Scan for the cell matching the given text and deliver its [x, y] coordinate at center. 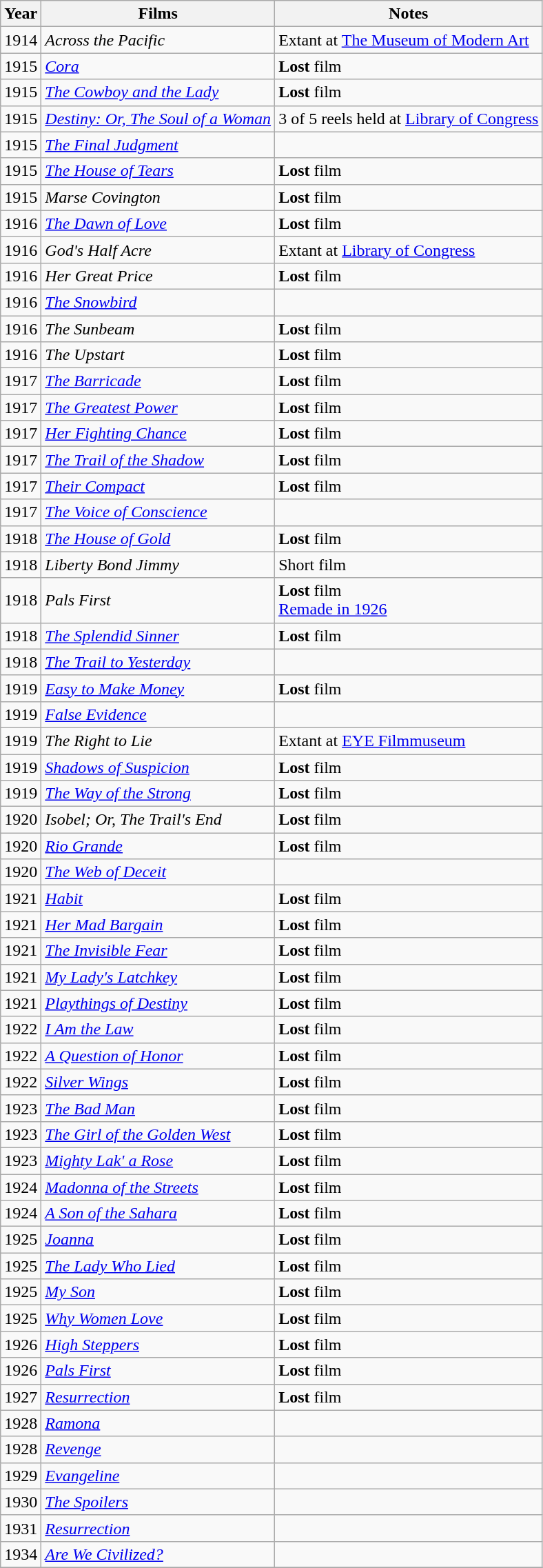
My Son [158, 1292]
Easy to Make Money [158, 688]
The House of Gold [158, 539]
Notes [409, 14]
The Trail to Yesterday [158, 662]
Extant at EYE Filmmuseum [409, 741]
The Final Judgment [158, 145]
High Steppers [158, 1345]
A Question of Honor [158, 1056]
1914 [21, 40]
1929 [21, 1476]
Playthings of Destiny [158, 1003]
God's Half Acre [158, 250]
The Trail of the Shadow [158, 460]
Destiny: Or, The Soul of a Woman [158, 119]
Why Women Love [158, 1318]
1934 [21, 1554]
Cora [158, 66]
Year [21, 14]
The Cowboy and the Lady [158, 92]
Revenge [158, 1449]
Mighty Lak' a Rose [158, 1160]
The Lady Who Lied [158, 1266]
Films [158, 14]
Her Fighting Chance [158, 434]
Her Mad Bargain [158, 925]
Extant at The Museum of Modern Art [409, 40]
1930 [21, 1502]
The Web of Deceit [158, 872]
Her Great Price [158, 276]
3 of 5 reels held at Library of Congress [409, 119]
Their Compact [158, 486]
Joanna [158, 1240]
Extant at Library of Congress [409, 250]
1931 [21, 1528]
The Snowbird [158, 302]
The Upstart [158, 355]
The Greatest Power [158, 408]
The Voice of Conscience [158, 512]
Silver Wings [158, 1082]
My Lady's Latchkey [158, 977]
The Invisible Fear [158, 951]
The Sunbeam [158, 329]
Marse Covington [158, 197]
1927 [21, 1397]
Shadows of Suspicion [158, 767]
The Girl of the Golden West [158, 1134]
Ramona [158, 1423]
False Evidence [158, 714]
The Splendid Sinner [158, 636]
The Way of the Strong [158, 794]
Madonna of the Streets [158, 1187]
Isobel; Or, The Trail's End [158, 820]
The Barricade [158, 381]
The House of Tears [158, 171]
A Son of the Sahara [158, 1214]
Habit [158, 898]
I Am the Law [158, 1029]
Lost film Remade in 1926 [409, 600]
Rio Grande [158, 846]
The Right to Lie [158, 741]
The Bad Man [158, 1108]
Are We Civilized? [158, 1554]
The Dawn of Love [158, 223]
Across the Pacific [158, 40]
Liberty Bond Jimmy [158, 565]
Short film [409, 565]
Evangeline [158, 1476]
The Spoilers [158, 1502]
